Scan for the cell matching the given text and deliver its (x, y) coordinate at center. 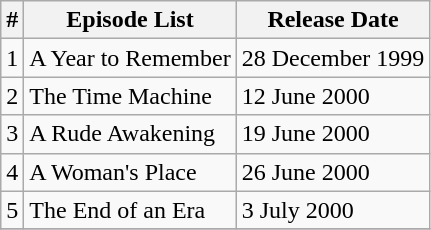
1 (12, 58)
Release Date (333, 20)
The Time Machine (130, 96)
3 (12, 134)
2 (12, 96)
# (12, 20)
26 June 2000 (333, 172)
4 (12, 172)
5 (12, 210)
28 December 1999 (333, 58)
19 June 2000 (333, 134)
A Year to Remember (130, 58)
12 June 2000 (333, 96)
Episode List (130, 20)
3 July 2000 (333, 210)
A Rude Awakening (130, 134)
The End of an Era (130, 210)
A Woman's Place (130, 172)
